Return [X, Y] of the center of cell containing provided text 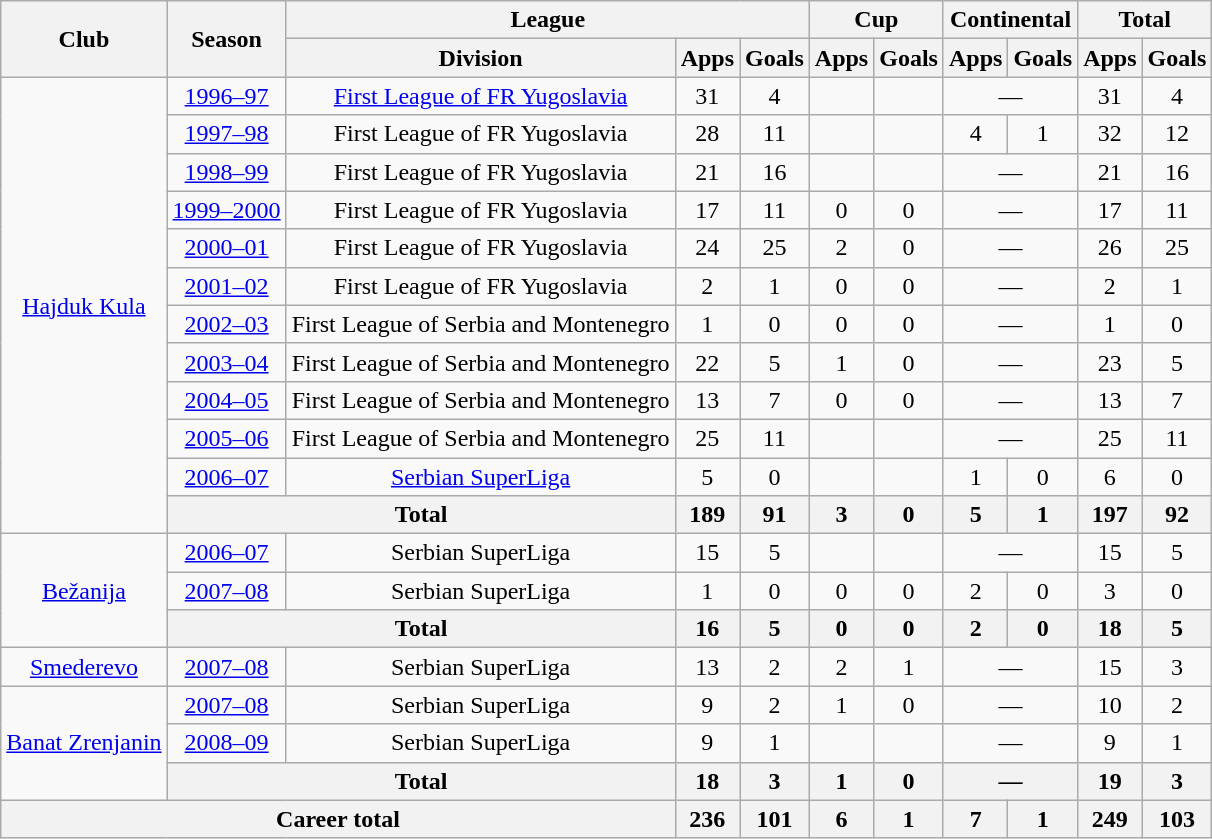
Club [84, 39]
1997–98 [226, 134]
2008–09 [226, 743]
1998–99 [226, 172]
Division [480, 58]
24 [707, 248]
19 [1110, 781]
Season [226, 39]
2005–06 [226, 438]
Smederevo [84, 667]
Continental [1010, 20]
10 [1110, 705]
League [548, 20]
26 [1110, 248]
189 [707, 515]
1996–97 [226, 96]
1999–2000 [226, 210]
92 [1177, 515]
Cup [876, 20]
91 [775, 515]
32 [1110, 134]
236 [707, 819]
12 [1177, 134]
101 [775, 819]
103 [1177, 819]
2003–04 [226, 362]
28 [707, 134]
197 [1110, 515]
2002–03 [226, 324]
Career total [338, 819]
2000–01 [226, 248]
22 [707, 362]
2001–02 [226, 286]
Hajduk Kula [84, 306]
249 [1110, 819]
Banat Zrenjanin [84, 743]
23 [1110, 362]
Bežanija [84, 591]
2004–05 [226, 400]
